Scan for the cell matching the given text and deliver its (X, Y) coordinate at center. 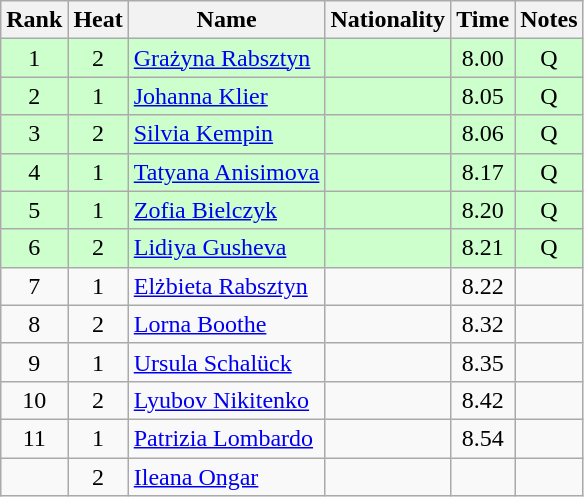
Ursula Schalück (226, 362)
Rank (34, 20)
8.54 (483, 438)
Zofia Bielczyk (226, 210)
8.22 (483, 286)
8.21 (483, 248)
3 (34, 134)
Name (226, 20)
Time (483, 20)
8.42 (483, 400)
8.17 (483, 172)
4 (34, 172)
Elżbieta Rabsztyn (226, 286)
Tatyana Anisimova (226, 172)
Lyubov Nikitenko (226, 400)
8.35 (483, 362)
Heat (98, 20)
10 (34, 400)
Grażyna Rabsztyn (226, 58)
Ileana Ongar (226, 477)
8 (34, 324)
Notes (549, 20)
9 (34, 362)
Johanna Klier (226, 96)
7 (34, 286)
5 (34, 210)
Nationality (388, 20)
8.06 (483, 134)
8.05 (483, 96)
8.32 (483, 324)
11 (34, 438)
8.00 (483, 58)
Lidiya Gusheva (226, 248)
6 (34, 248)
Patrizia Lombardo (226, 438)
Lorna Boothe (226, 324)
Silvia Kempin (226, 134)
8.20 (483, 210)
